Capture the cell that displays the provided text and extract its [X, Y] central coordinate. 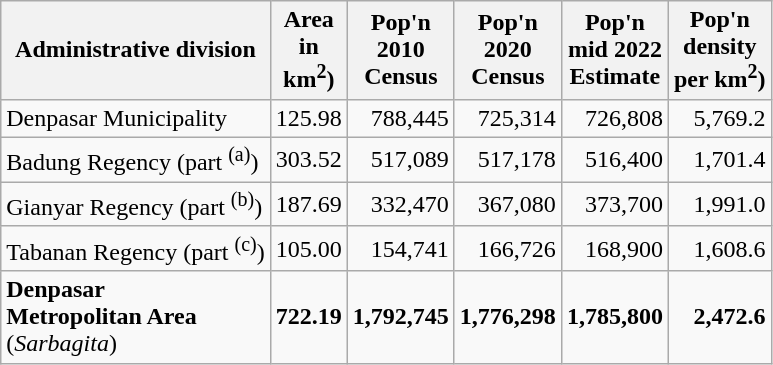
125.98 [308, 118]
5,769.2 [720, 118]
166,726 [508, 248]
516,400 [614, 160]
725,314 [508, 118]
332,470 [400, 204]
Pop'n 2010Census [400, 50]
Denpasar Municipality [136, 118]
Pop'n densityper km2) [720, 50]
Badung Regency (part (a)) [136, 160]
2,472.6 [720, 317]
367,080 [508, 204]
1,991.0 [720, 204]
517,178 [508, 160]
1,792,745 [400, 317]
Tabanan Regency (part (c)) [136, 248]
Pop'n mid 2022Estimate [614, 50]
726,808 [614, 118]
1,701.4 [720, 160]
DenpasarMetropolitan Area(Sarbagita) [136, 317]
Gianyar Regency (part (b)) [136, 204]
722.19 [308, 317]
Area inkm2) [308, 50]
517,089 [400, 160]
Administrative division [136, 50]
1,785,800 [614, 317]
105.00 [308, 248]
Pop'n 2020Census [508, 50]
187.69 [308, 204]
1,608.6 [720, 248]
1,776,298 [508, 317]
303.52 [308, 160]
373,700 [614, 204]
154,741 [400, 248]
168,900 [614, 248]
788,445 [400, 118]
